Scan for the cell matching the given text and deliver its [X, Y] coordinate at center. 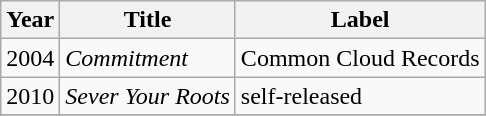
Commitment [148, 58]
2004 [30, 58]
self-released [360, 96]
Title [148, 20]
Label [360, 20]
Year [30, 20]
Sever Your Roots [148, 96]
Common Cloud Records [360, 58]
2010 [30, 96]
